Locate the cell with the specified text and output its [x, y] center coordinate. 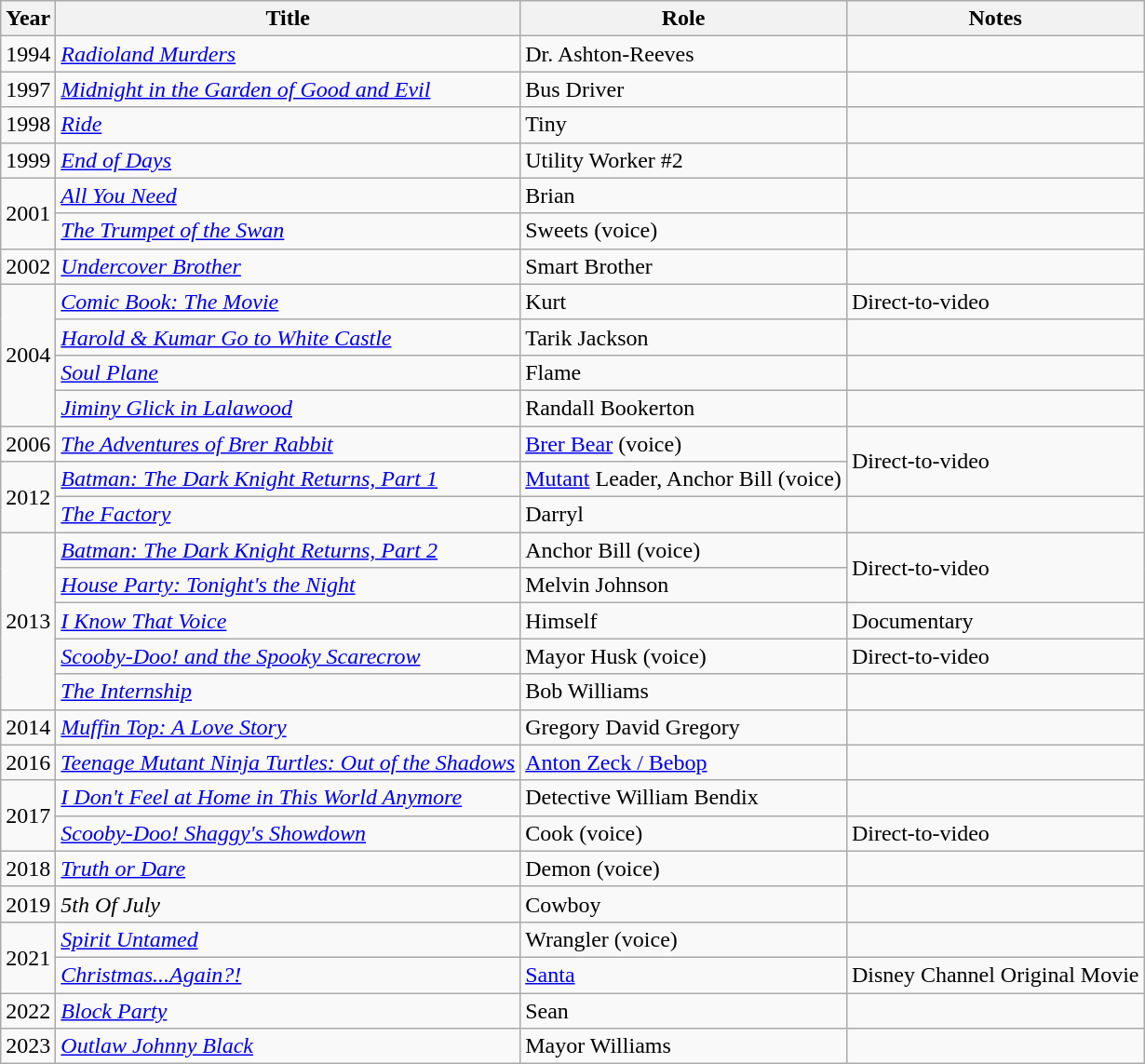
Scooby-Doo! Shaggy's Showdown [289, 833]
I Don't Feel at Home in This World Anymore [289, 798]
The Factory [289, 515]
Flame [683, 372]
2018 [28, 869]
Wrangler (voice) [683, 939]
Mayor Husk (voice) [683, 656]
2016 [28, 762]
2012 [28, 497]
Tarik Jackson [683, 337]
The Internship [289, 692]
2013 [28, 621]
Soul Plane [289, 372]
Gregory David Gregory [683, 727]
Muffin Top: A Love Story [289, 727]
Batman: The Dark Knight Returns, Part 2 [289, 550]
Melvin Johnson [683, 586]
Disney Channel Original Movie [995, 975]
Brian [683, 195]
Dr. Ashton-Reeves [683, 54]
Sweets (voice) [683, 231]
2022 [28, 1010]
End of Days [289, 160]
Spirit Untamed [289, 939]
Undercover Brother [289, 266]
Bus Driver [683, 89]
Cowboy [683, 904]
I Know That Voice [289, 621]
Darryl [683, 515]
Utility Worker #2 [683, 160]
Himself [683, 621]
Truth or Dare [289, 869]
Scooby-Doo! and the Spooky Scarecrow [289, 656]
Harold & Kumar Go to White Castle [289, 337]
1998 [28, 125]
Smart Brother [683, 266]
2002 [28, 266]
2021 [28, 957]
Teenage Mutant Ninja Turtles: Out of the Shadows [289, 762]
2017 [28, 815]
Year [28, 19]
Ride [289, 125]
Anchor Bill (voice) [683, 550]
Documentary [995, 621]
The Adventures of Brer Rabbit [289, 444]
All You Need [289, 195]
Midnight in the Garden of Good and Evil [289, 89]
1997 [28, 89]
2019 [28, 904]
Kurt [683, 302]
The Trumpet of the Swan [289, 231]
Cook (voice) [683, 833]
Randall Bookerton [683, 408]
Notes [995, 19]
Role [683, 19]
Bob Williams [683, 692]
Comic Book: The Movie [289, 302]
Anton Zeck / Bebop [683, 762]
Christmas...Again?! [289, 975]
Title [289, 19]
2023 [28, 1046]
5th Of July [289, 904]
Mutant Leader, Anchor Bill (voice) [683, 479]
Block Party [289, 1010]
Brer Bear (voice) [683, 444]
Detective William Bendix [683, 798]
Mayor Williams [683, 1046]
2014 [28, 727]
House Party: Tonight's the Night [289, 586]
Tiny [683, 125]
1994 [28, 54]
Demon (voice) [683, 869]
2001 [28, 213]
Santa [683, 975]
2004 [28, 355]
Outlaw Johnny Black [289, 1046]
Batman: The Dark Knight Returns, Part 1 [289, 479]
Sean [683, 1010]
Radioland Murders [289, 54]
2006 [28, 444]
1999 [28, 160]
Jiminy Glick in Lalawood [289, 408]
